Search for the cell housing the specified text and yield its [x, y] center coordinate. 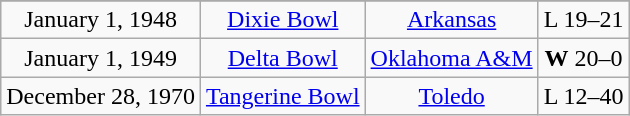
January 1, 1948 [101, 20]
Delta Bowl [282, 58]
Arkansas [452, 20]
Tangerine Bowl [282, 96]
December 28, 1970 [101, 96]
Toledo [452, 96]
Dixie Bowl [282, 20]
January 1, 1949 [101, 58]
L 12–40 [584, 96]
Oklahoma A&M [452, 58]
L 19–21 [584, 20]
W 20–0 [584, 58]
